Locate the cell with the specified text and output its [X, Y] center coordinate. 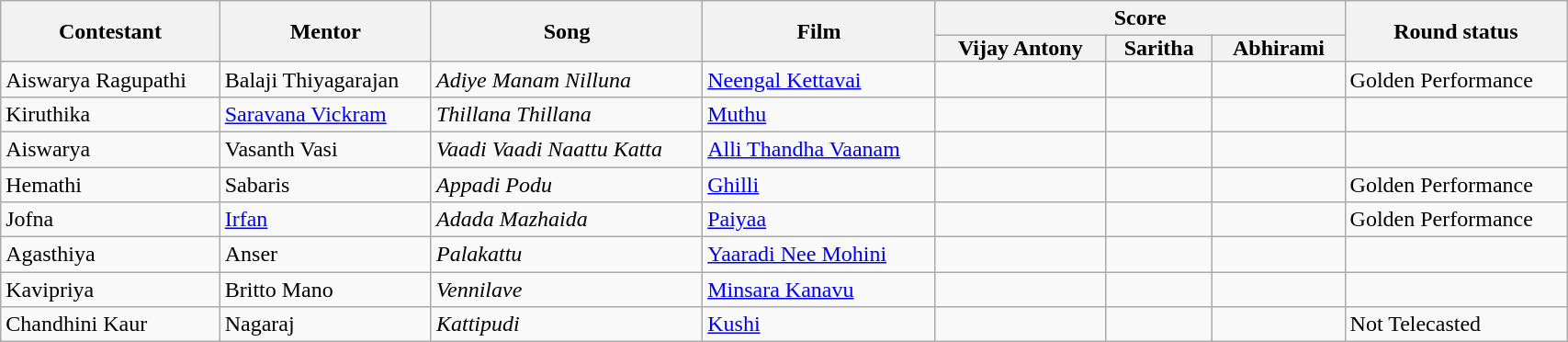
Vasanth Vasi [325, 149]
Chandhini Kaur [110, 325]
Aiswarya [110, 149]
Sabaris [325, 185]
Muthu [819, 114]
Vaadi Vaadi Naattu Katta [566, 149]
Ghilli [819, 185]
Kattipudi [566, 325]
Paiyaa [819, 220]
Hemathi [110, 185]
Kiruthika [110, 114]
Britto Mano [325, 290]
Neengal Kettavai [819, 79]
Kushi [819, 325]
Adada Mazhaida [566, 220]
Adiye Manam Nilluna [566, 79]
Alli Thandha Vaanam [819, 149]
Appadi Podu [566, 185]
Irfan [325, 220]
Vijay Antony [1020, 49]
Round status [1456, 31]
Saritha [1159, 49]
Mentor [325, 31]
Film [819, 31]
Saravana Vickram [325, 114]
Nagaraj [325, 325]
Balaji Thiyagarajan [325, 79]
Anser [325, 255]
Abhirami [1279, 49]
Agasthiya [110, 255]
Contestant [110, 31]
Score [1140, 18]
Vennilave [566, 290]
Not Telecasted [1456, 325]
Jofna [110, 220]
Song [566, 31]
Palakattu [566, 255]
Yaaradi Nee Mohini [819, 255]
Thillana Thillana [566, 114]
Minsara Kanavu [819, 290]
Aiswarya Ragupathi [110, 79]
Kavipriya [110, 290]
